Identify which cell holds the provided text, then report its (X, Y) central coordinate. 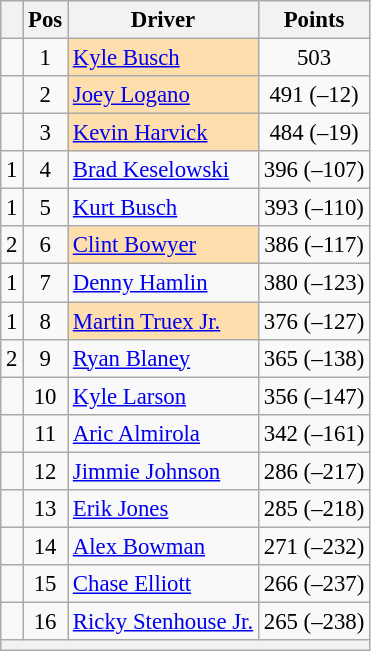
286 (–217) (314, 471)
15 (46, 584)
386 (–117) (314, 245)
Chase Elliott (164, 584)
6 (46, 245)
503 (314, 58)
285 (–218) (314, 509)
491 (–12) (314, 95)
3 (46, 133)
376 (–127) (314, 321)
16 (46, 621)
Kurt Busch (164, 208)
Ricky Stenhouse Jr. (164, 621)
Pos (46, 20)
12 (46, 471)
Kevin Harvick (164, 133)
484 (–19) (314, 133)
356 (–147) (314, 396)
9 (46, 358)
10 (46, 396)
266 (–237) (314, 584)
Ryan Blaney (164, 358)
Joey Logano (164, 95)
7 (46, 283)
Martin Truex Jr. (164, 321)
11 (46, 433)
Jimmie Johnson (164, 471)
365 (–138) (314, 358)
4 (46, 170)
265 (–238) (314, 621)
Driver (164, 20)
342 (–161) (314, 433)
Brad Keselowski (164, 170)
Denny Hamlin (164, 283)
271 (–232) (314, 546)
5 (46, 208)
396 (–107) (314, 170)
380 (–123) (314, 283)
Kyle Larson (164, 396)
13 (46, 509)
Alex Bowman (164, 546)
393 (–110) (314, 208)
Clint Bowyer (164, 245)
Aric Almirola (164, 433)
Erik Jones (164, 509)
Kyle Busch (164, 58)
Points (314, 20)
8 (46, 321)
14 (46, 546)
